Pinpoint the cell where the given text exists, returning its [x, y] midpoint coordinate. 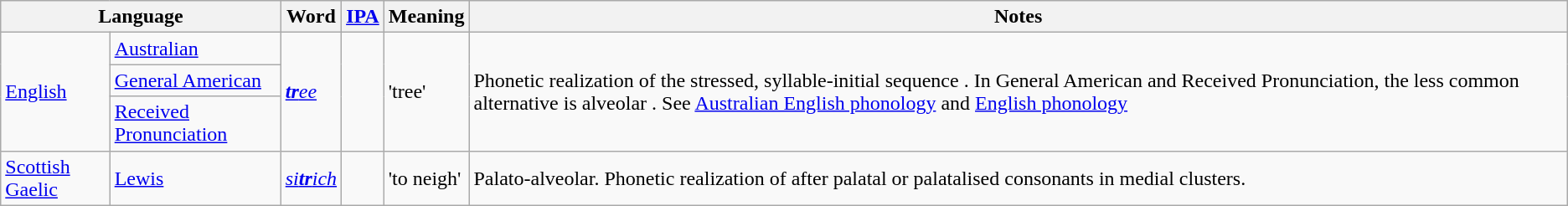
Scottish Gaelic [55, 178]
IPA [364, 17]
Word [311, 17]
sitrich [311, 178]
Notes [1019, 17]
Lewis [195, 178]
Language [141, 17]
'to neigh' [426, 178]
tree [311, 92]
Meaning [426, 17]
General American [195, 80]
Australian [195, 49]
Palato-alveolar. Phonetic realization of after palatal or palatalised consonants in medial clusters. [1019, 178]
Received Pronunciation [195, 124]
'tree' [426, 92]
English [55, 92]
